Return [X, Y] of the center of cell containing provided text 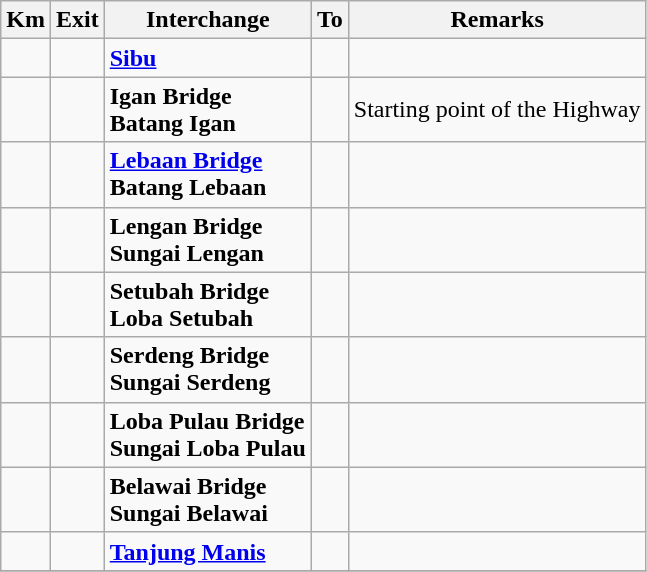
Setubah BridgeLoba Setubah [208, 304]
Belawai BridgeSungai Belawai [208, 500]
Interchange [208, 20]
Serdeng BridgeSungai Serdeng [208, 370]
Lengan BridgeSungai Lengan [208, 240]
Lebaan BridgeBatang Lebaan [208, 174]
Tanjung Manis [208, 551]
To [330, 20]
Loba Pulau BridgeSungai Loba Pulau [208, 434]
Km [26, 20]
Igan BridgeBatang Igan [208, 110]
Starting point of the Highway [497, 110]
Exit [77, 20]
Sibu [208, 58]
Remarks [497, 20]
